From the cell containing the given text, extract its center point as [x, y] coordinate. 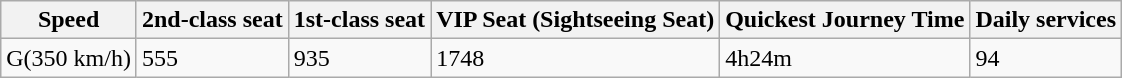
94 [1046, 58]
4h24m [845, 58]
555 [212, 58]
935 [359, 58]
Daily services [1046, 20]
1st-class seat [359, 20]
VIP Seat (Sightseeing Seat) [576, 20]
1748 [576, 58]
2nd-class seat [212, 20]
Quickest Journey Time [845, 20]
G(350 km/h) [69, 58]
Speed [69, 20]
